Detect which cell encompasses the target text, then output its (x, y) center coordinate. 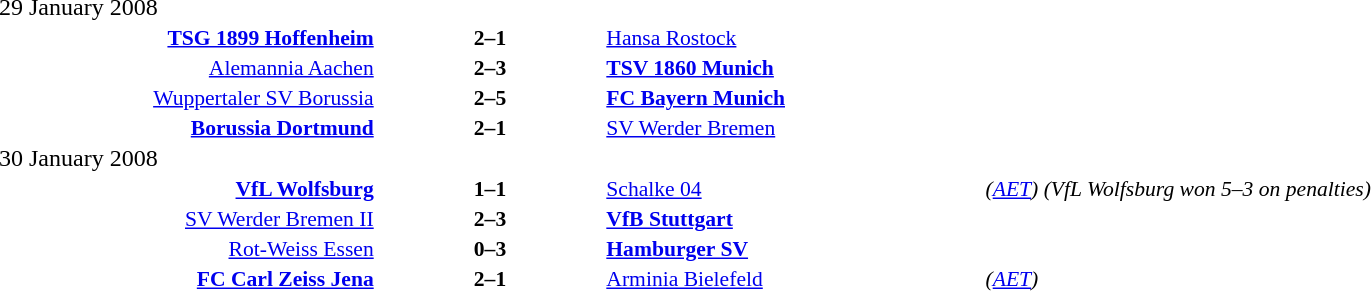
TSV 1860 Munich (794, 68)
0–3 (490, 249)
SV Werder Bremen (794, 128)
1–1 (490, 189)
2–5 (490, 98)
VfB Stuttgart (794, 219)
Hamburger SV (794, 249)
Hansa Rostock (794, 38)
Schalke 04 (794, 189)
FC Bayern Munich (794, 98)
